Locate the cell with the specified text and output its [X, Y] center coordinate. 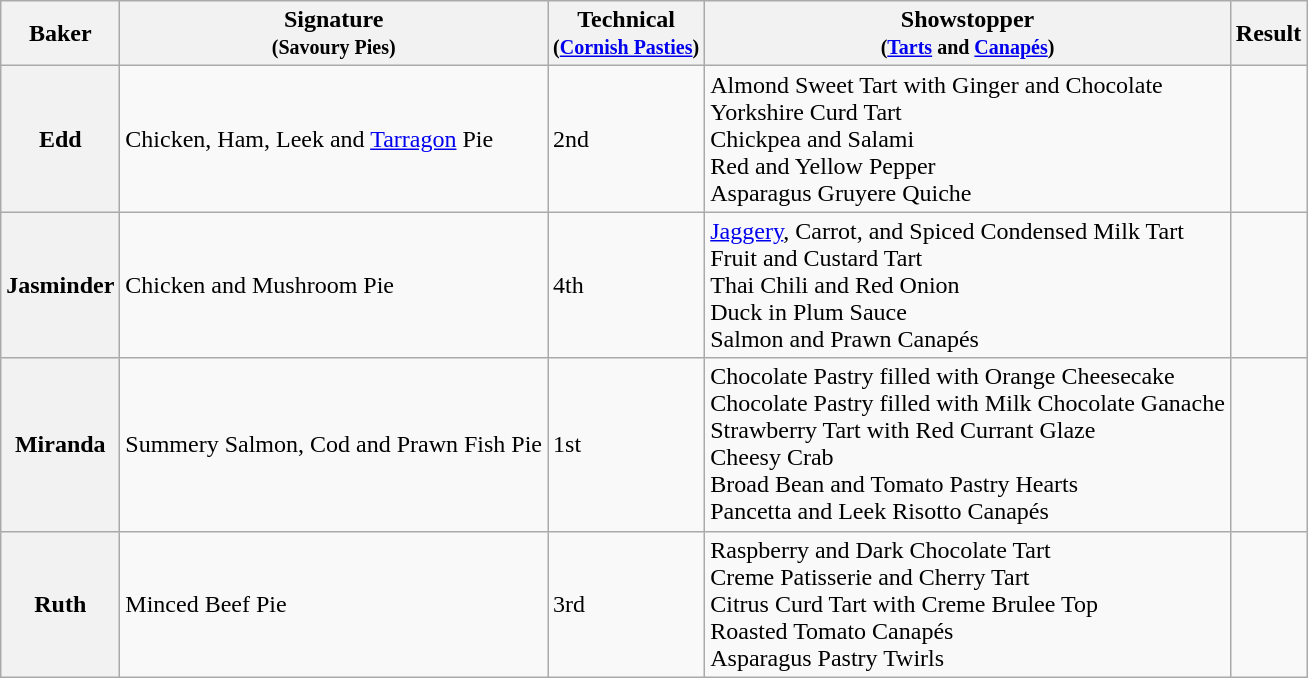
Raspberry and Dark Chocolate TartCreme Patisserie and Cherry Tart Citrus Curd Tart with Creme Brulee TopRoasted Tomato CanapésAsparagus Pastry Twirls [968, 604]
Miranda [60, 444]
Almond Sweet Tart with Ginger and ChocolateYorkshire Curd TartChickpea and SalamiRed and Yellow PepperAsparagus Gruyere Quiche [968, 139]
Summery Salmon, Cod and Prawn Fish Pie [334, 444]
Chicken, Ham, Leek and Tarragon Pie [334, 139]
Technical(Cornish Pasties) [626, 34]
Minced Beef Pie [334, 604]
Edd [60, 139]
4th [626, 285]
Jasminder [60, 285]
2nd [626, 139]
3rd [626, 604]
Jaggery, Carrot, and Spiced Condensed Milk TartFruit and Custard TartThai Chili and Red OnionDuck in Plum SauceSalmon and Prawn Canapés [968, 285]
Showstopper(Tarts and Canapés) [968, 34]
1st [626, 444]
Baker [60, 34]
Result [1268, 34]
Ruth [60, 604]
Signature(Savoury Pies) [334, 34]
Chicken and Mushroom Pie [334, 285]
